Search for the cell housing the specified text and yield its (X, Y) center coordinate. 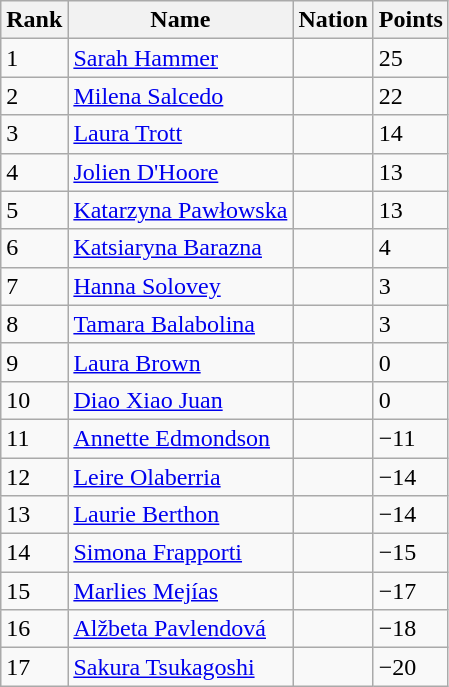
Laura Brown (180, 362)
Katsiaryna Barazna (180, 248)
Name (180, 20)
Laurie Berthon (180, 515)
Jolien D'Hoore (180, 172)
16 (34, 629)
25 (410, 58)
Nation (333, 20)
−18 (410, 629)
Sakura Tsukagoshi (180, 667)
11 (34, 438)
6 (34, 248)
Laura Trott (180, 134)
10 (34, 400)
17 (34, 667)
−11 (410, 438)
12 (34, 477)
Points (410, 20)
15 (34, 591)
Leire Olaberria (180, 477)
9 (34, 362)
1 (34, 58)
Simona Frapporti (180, 553)
−20 (410, 667)
Milena Salcedo (180, 96)
−17 (410, 591)
Sarah Hammer (180, 58)
Annette Edmondson (180, 438)
Alžbeta Pavlendová (180, 629)
2 (34, 96)
Diao Xiao Juan (180, 400)
Tamara Balabolina (180, 324)
22 (410, 96)
Hanna Solovey (180, 286)
5 (34, 210)
−15 (410, 553)
Rank (34, 20)
8 (34, 324)
Katarzyna Pawłowska (180, 210)
Marlies Mejías (180, 591)
7 (34, 286)
